Pinpoint the cell where the given text exists, returning its [x, y] midpoint coordinate. 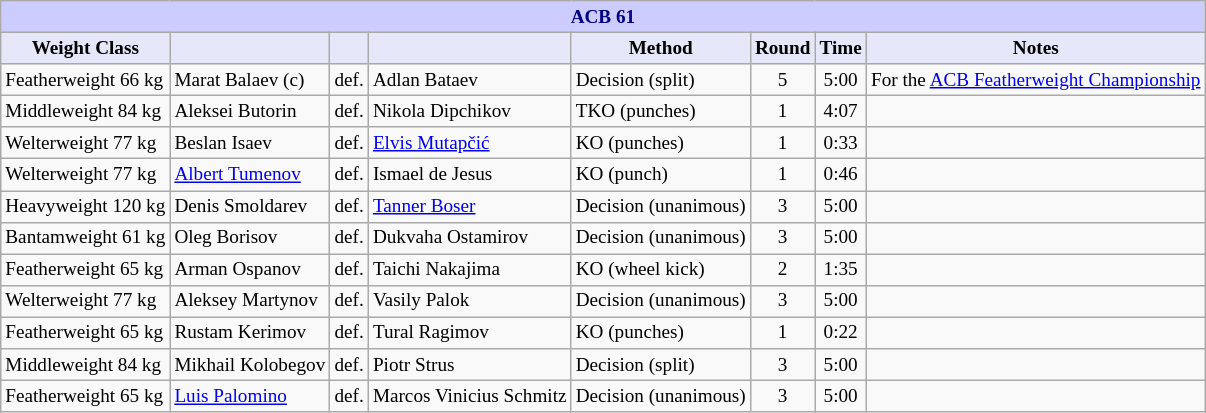
Method [660, 48]
Aleksey Martynov [250, 301]
Round [782, 48]
4:07 [840, 111]
Marat Balaev (c) [250, 80]
0:46 [840, 175]
ACB 61 [603, 17]
Luis Palomino [250, 396]
Ismael de Jesus [470, 175]
Albert Tumenov [250, 175]
Mikhail Kolobegov [250, 365]
Nikola Dipchikov [470, 111]
Piotr Strus [470, 365]
Taichi Nakajima [470, 270]
Tanner Boser [470, 206]
KO (wheel kick) [660, 270]
1:35 [840, 270]
0:33 [840, 143]
TKO (punches) [660, 111]
For the ACB Featherweight Championship [1036, 80]
Denis Smoldarev [250, 206]
2 [782, 270]
Vasily Palok [470, 301]
Bantamweight 61 kg [86, 238]
Time [840, 48]
Heavyweight 120 kg [86, 206]
Adlan Bataev [470, 80]
0:22 [840, 333]
Marcos Vinicius Schmitz [470, 396]
Arman Ospanov [250, 270]
Elvis Mutapčić [470, 143]
Notes [1036, 48]
5 [782, 80]
Weight Class [86, 48]
KO (punch) [660, 175]
Oleg Borisov [250, 238]
Rustam Kerimov [250, 333]
Tural Ragimov [470, 333]
Dukvaha Ostamirov [470, 238]
Featherweight 66 kg [86, 80]
Aleksei Butorin [250, 111]
Beslan Isaev [250, 143]
